Detect which cell encompasses the target text, then output its [X, Y] center coordinate. 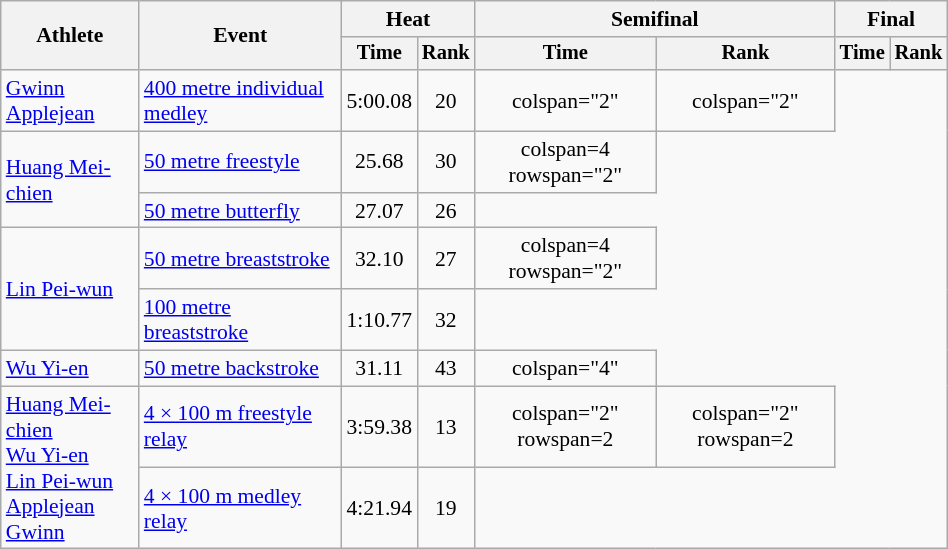
Semifinal [655, 19]
Final [892, 19]
50 metre backstroke [240, 369]
Event [240, 36]
Huang Mei-chien Wu Yi-en Lin Pei-wun Applejean Gwinn [70, 468]
Lin Pei-wun [70, 289]
27.07 [380, 211]
4 × 100 m freestyle relay [240, 427]
Heat [408, 19]
3:59.38 [380, 427]
100 metre breaststroke [240, 320]
43 [446, 369]
50 metre freestyle [240, 162]
25.68 [380, 162]
32 [446, 320]
colspan="4" [566, 369]
Wu Yi-en [70, 369]
Huang Mei-chien [70, 180]
400 metre individual medley [240, 100]
32.10 [380, 258]
31.11 [380, 369]
27 [446, 258]
13 [446, 427]
5:00.08 [380, 100]
Gwinn Applejean [70, 100]
30 [446, 162]
26 [446, 211]
Athlete [70, 36]
50 metre butterfly [240, 211]
50 metre breaststroke [240, 258]
1:10.77 [380, 320]
20 [446, 100]
